Search for the cell housing the specified text and yield its (x, y) center coordinate. 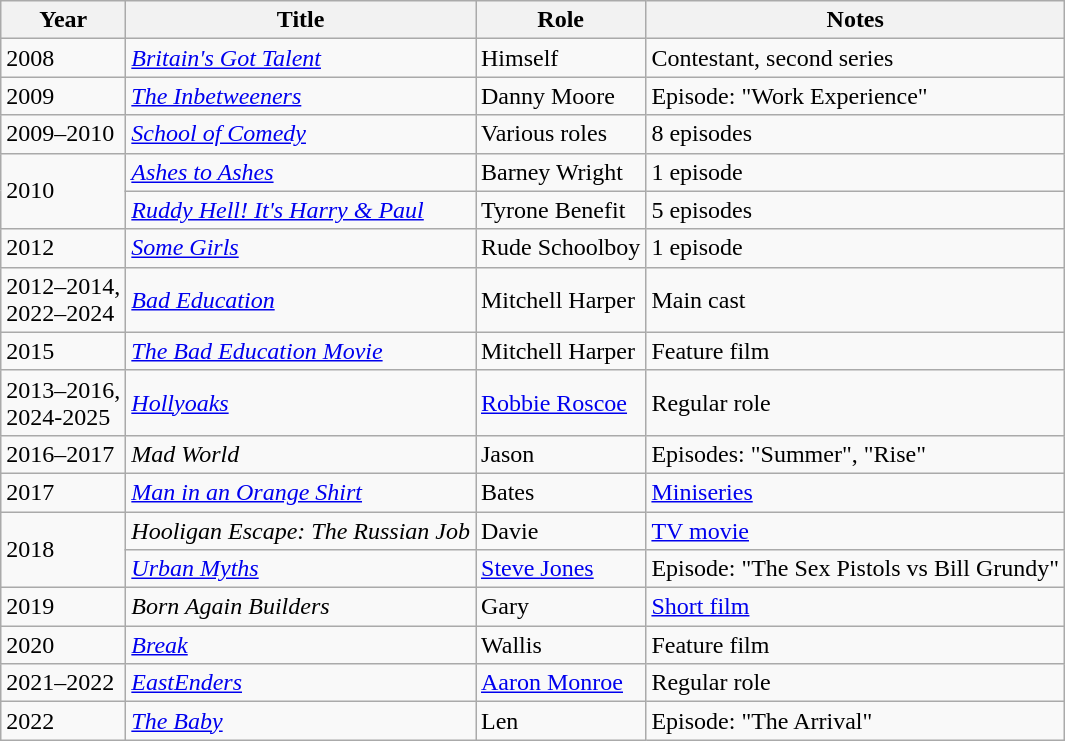
Episode: "Work Experience" (856, 96)
2016–2017 (64, 454)
Len (561, 721)
2013–2016,2024-2025 (64, 402)
Gary (561, 607)
2021–2022 (64, 683)
Year (64, 20)
Barney Wright (561, 172)
2022 (64, 721)
Jason (561, 454)
Bates (561, 492)
Steve Jones (561, 569)
2018 (64, 550)
2019 (64, 607)
Ashes to Ashes (301, 172)
Britain's Got Talent (301, 58)
Role (561, 20)
Episodes: "Summer", "Rise" (856, 454)
2020 (64, 645)
Contestant, second series (856, 58)
2009 (64, 96)
Davie (561, 531)
Main cast (856, 300)
Danny Moore (561, 96)
Robbie Roscoe (561, 402)
Episode: "The Sex Pistols vs Bill Grundy" (856, 569)
The Bad Education Movie (301, 351)
Short film (856, 607)
Rude Schoolboy (561, 248)
2017 (64, 492)
Miniseries (856, 492)
School of Comedy (301, 134)
Man in an Orange Shirt (301, 492)
EastEnders (301, 683)
2012 (64, 248)
The Baby (301, 721)
5 episodes (856, 210)
Various roles (561, 134)
Bad Education (301, 300)
Title (301, 20)
Some Girls (301, 248)
2012–2014,2022–2024 (64, 300)
Ruddy Hell! It's Harry & Paul (301, 210)
Break (301, 645)
Mad World (301, 454)
TV movie (856, 531)
The Inbetweeners (301, 96)
8 episodes (856, 134)
Born Again Builders (301, 607)
Aaron Monroe (561, 683)
Notes (856, 20)
2009–2010 (64, 134)
Episode: "The Arrival" (856, 721)
Tyrone Benefit (561, 210)
Hooligan Escape: The Russian Job (301, 531)
Hollyoaks (301, 402)
2015 (64, 351)
Himself (561, 58)
2010 (64, 191)
Urban Myths (301, 569)
Wallis (561, 645)
2008 (64, 58)
